Return (X, Y) of the center of cell containing provided text 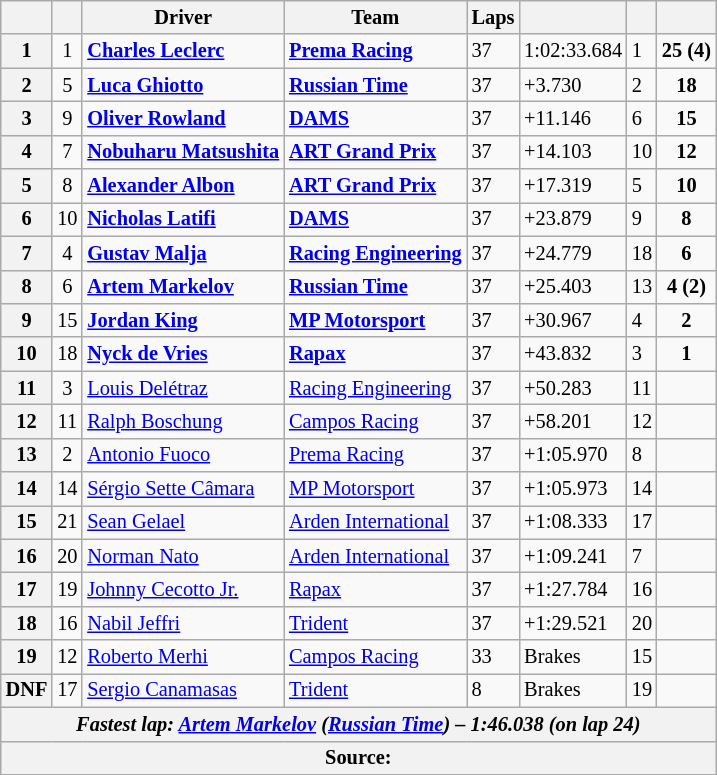
Luca Ghiotto (183, 85)
+24.779 (573, 253)
Sean Gelael (183, 522)
+1:05.970 (573, 455)
+1:29.521 (573, 623)
Driver (183, 17)
1:02:33.684 (573, 51)
Gustav Malja (183, 253)
+1:09.241 (573, 556)
+1:08.333 (573, 522)
Ralph Boschung (183, 421)
Source: (358, 758)
+43.832 (573, 354)
4 (2) (686, 287)
Nyck de Vries (183, 354)
Team (375, 17)
+1:05.973 (573, 489)
Johnny Cecotto Jr. (183, 589)
+14.103 (573, 152)
+17.319 (573, 186)
+30.967 (573, 320)
DNF (27, 690)
Roberto Merhi (183, 657)
Sérgio Sette Câmara (183, 489)
Sergio Canamasas (183, 690)
Alexander Albon (183, 186)
21 (67, 522)
Nicholas Latifi (183, 219)
+11.146 (573, 118)
+25.403 (573, 287)
+58.201 (573, 421)
Fastest lap: Artem Markelov (Russian Time) – 1:46.038 (on lap 24) (358, 724)
Norman Nato (183, 556)
+23.879 (573, 219)
+3.730 (573, 85)
Charles Leclerc (183, 51)
Nobuharu Matsushita (183, 152)
Nabil Jeffri (183, 623)
Oliver Rowland (183, 118)
Laps (494, 17)
Antonio Fuoco (183, 455)
Jordan King (183, 320)
33 (494, 657)
+1:27.784 (573, 589)
Artem Markelov (183, 287)
25 (4) (686, 51)
+50.283 (573, 388)
Louis Delétraz (183, 388)
